Determine the (x, y) coordinate at the center of the cell enclosing the given text.  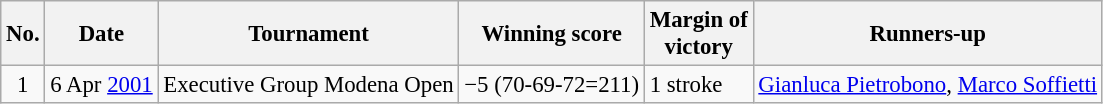
Runners-up (928, 34)
Executive Group Modena Open (308, 85)
Winning score (552, 34)
Date (102, 34)
No. (23, 34)
−5 (70-69-72=211) (552, 85)
1 stroke (698, 85)
6 Apr 2001 (102, 85)
Gianluca Pietrobono, Marco Soffietti (928, 85)
Margin ofvictory (698, 34)
1 (23, 85)
Tournament (308, 34)
